Return the [X, Y] coordinate for the center point of the cell that contains the specified text.  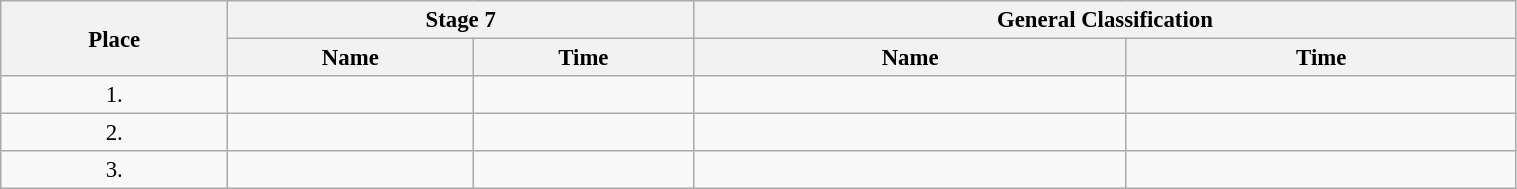
Place [114, 38]
Stage 7 [461, 20]
General Classification [1105, 20]
3. [114, 170]
1. [114, 95]
2. [114, 133]
